Pinpoint the cell where the given text exists, returning its (x, y) midpoint coordinate. 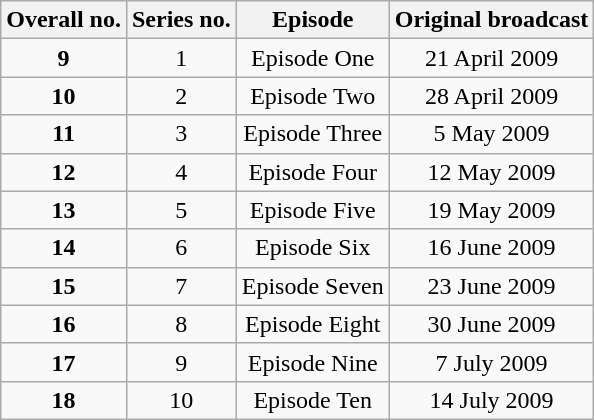
18 (64, 400)
Episode (312, 20)
Series no. (181, 20)
28 April 2009 (492, 96)
15 (64, 286)
16 (64, 324)
Original broadcast (492, 20)
Episode Eight (312, 324)
6 (181, 248)
Overall no. (64, 20)
17 (64, 362)
7 (181, 286)
5 (181, 210)
Episode One (312, 58)
14 (64, 248)
Episode Two (312, 96)
14 July 2009 (492, 400)
Episode Three (312, 134)
Episode Five (312, 210)
12 (64, 172)
11 (64, 134)
3 (181, 134)
1 (181, 58)
23 June 2009 (492, 286)
Episode Six (312, 248)
5 May 2009 (492, 134)
16 June 2009 (492, 248)
Episode Four (312, 172)
2 (181, 96)
30 June 2009 (492, 324)
Episode Seven (312, 286)
4 (181, 172)
19 May 2009 (492, 210)
13 (64, 210)
Episode Ten (312, 400)
7 July 2009 (492, 362)
Episode Nine (312, 362)
12 May 2009 (492, 172)
8 (181, 324)
21 April 2009 (492, 58)
